Search for the cell housing the specified text and yield its (X, Y) center coordinate. 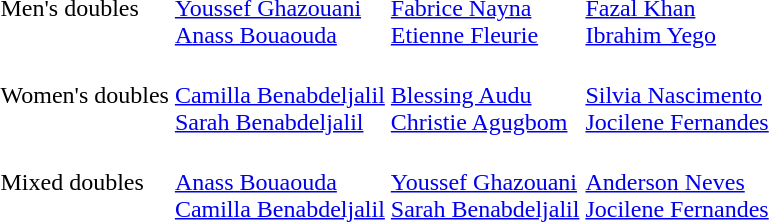
Camilla BenabdeljalilSarah Benabdeljalil (280, 95)
Blessing AuduChristie Agugbom (485, 95)
